Scan for the cell matching the given text and deliver its (x, y) coordinate at center. 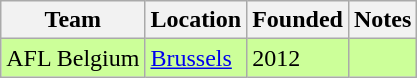
AFL Belgium (73, 58)
Founded (298, 20)
Notes (382, 20)
2012 (298, 58)
Team (73, 20)
Location (196, 20)
Brussels (196, 58)
